Detect which cell encompasses the target text, then output its (x, y) center coordinate. 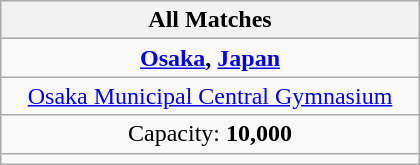
Osaka Municipal Central Gymnasium (210, 96)
All Matches (210, 20)
Capacity: 10,000 (210, 134)
Osaka, Japan (210, 58)
